Return the (x, y) coordinate for the center point of the cell that contains the specified text.  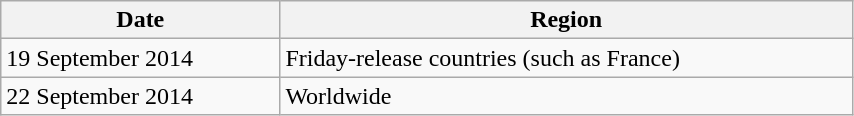
Region (566, 20)
22 September 2014 (140, 96)
Worldwide (566, 96)
19 September 2014 (140, 58)
Date (140, 20)
Friday-release countries (such as France) (566, 58)
